Search for the cell housing the specified text and yield its [X, Y] center coordinate. 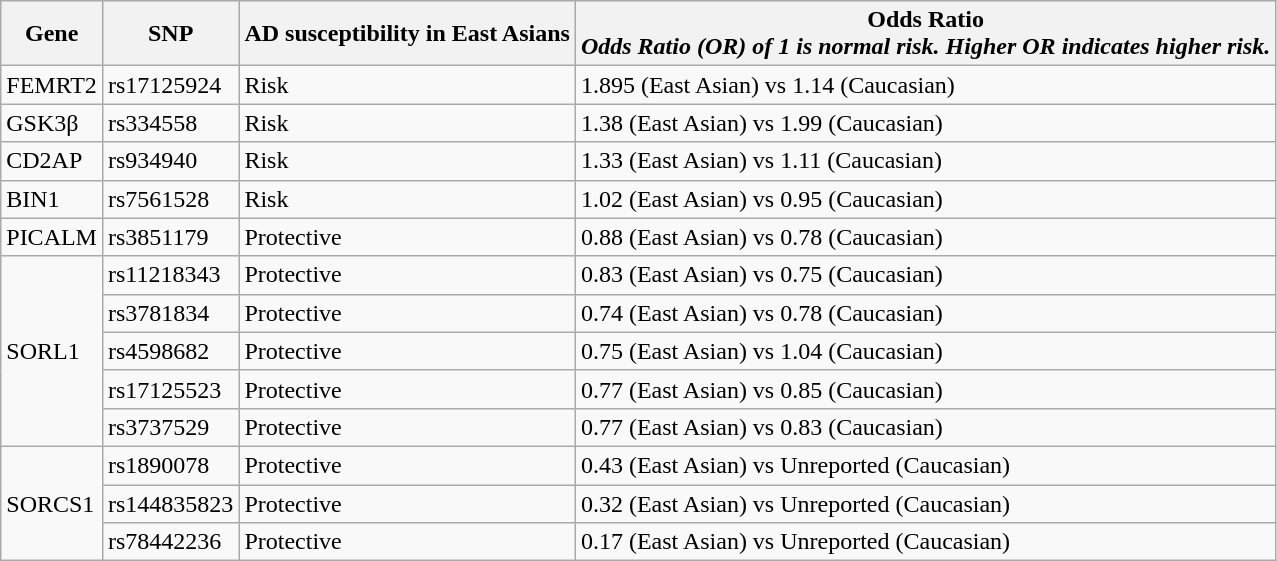
PICALM [52, 237]
rs334558 [170, 123]
rs3781834 [170, 313]
SORL1 [52, 351]
1.895 (East Asian) vs 1.14 (Caucasian) [925, 85]
0.77 (East Asian) vs 0.83 (Caucasian) [925, 427]
0.88 (East Asian) vs 0.78 (Caucasian) [925, 237]
SNP [170, 34]
rs17125523 [170, 389]
rs144835823 [170, 503]
rs78442236 [170, 542]
1.33 (East Asian) vs 1.11 (Caucasian) [925, 161]
GSK3β [52, 123]
rs4598682 [170, 351]
1.02 (East Asian) vs 0.95 (Caucasian) [925, 199]
rs7561528 [170, 199]
Odds RatioOdds Ratio (OR) of 1 is normal risk. Higher OR indicates higher risk. [925, 34]
rs1890078 [170, 465]
Gene [52, 34]
BIN1 [52, 199]
0.83 (East Asian) vs 0.75 (Caucasian) [925, 275]
1.38 (East Asian) vs 1.99 (Caucasian) [925, 123]
rs17125924 [170, 85]
SORCS1 [52, 503]
0.75 (East Asian) vs 1.04 (Caucasian) [925, 351]
0.74 (East Asian) vs 0.78 (Caucasian) [925, 313]
rs11218343 [170, 275]
CD2AP [52, 161]
0.17 (East Asian) vs Unreported (Caucasian) [925, 542]
rs934940 [170, 161]
rs3737529 [170, 427]
AD susceptibility in East Asians [407, 34]
FEMRT2 [52, 85]
0.43 (East Asian) vs Unreported (Caucasian) [925, 465]
0.32 (East Asian) vs Unreported (Caucasian) [925, 503]
rs3851179 [170, 237]
0.77 (East Asian) vs 0.85 (Caucasian) [925, 389]
